Scan for the cell matching the given text and deliver its (X, Y) coordinate at center. 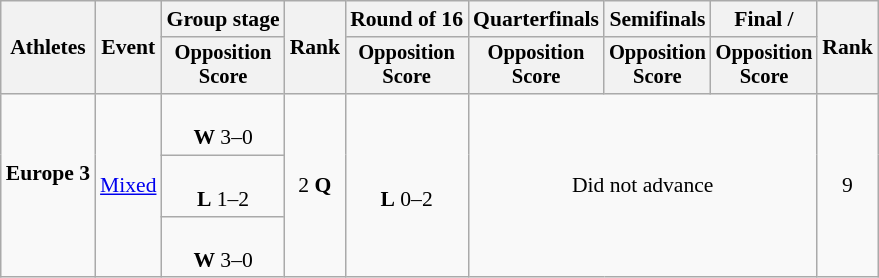
Semifinals (658, 19)
2 Q (316, 186)
9 (848, 186)
Quarterfinals (536, 19)
Mixed (128, 186)
Athletes (48, 48)
L 0–2 (406, 186)
Europe 3 (48, 186)
Group stage (224, 19)
Did not advance (642, 186)
Event (128, 48)
Final / (764, 19)
Round of 16 (406, 19)
L 1–2 (224, 186)
